Identify which cell holds the provided text, then report its [x, y] central coordinate. 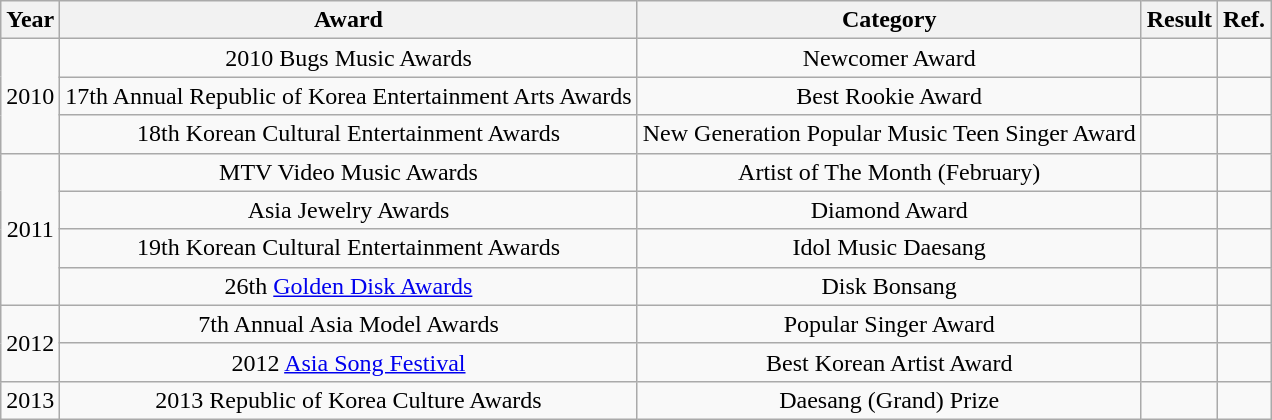
MTV Video Music Awards [348, 172]
Year [30, 20]
Idol Music Daesang [889, 248]
New Generation Popular Music Teen Singer Award [889, 134]
Best Rookie Award [889, 96]
Disk Bonsang [889, 286]
Newcomer Award [889, 58]
26th Golden Disk Awards [348, 286]
2013 [30, 400]
Category [889, 20]
Award [348, 20]
Diamond Award [889, 210]
Best Korean Artist Award [889, 362]
7th Annual Asia Model Awards [348, 324]
Popular Singer Award [889, 324]
2010 Bugs Music Awards [348, 58]
Asia Jewelry Awards [348, 210]
2010 [30, 96]
17th Annual Republic of Korea Entertainment Arts Awards [348, 96]
Daesang (Grand) Prize [889, 400]
2013 Republic of Korea Culture Awards [348, 400]
Ref. [1244, 20]
Artist of The Month (February) [889, 172]
Result [1179, 20]
2011 [30, 229]
18th Korean Cultural Entertainment Awards [348, 134]
2012 Asia Song Festival [348, 362]
2012 [30, 343]
19th Korean Cultural Entertainment Awards [348, 248]
